Output the (x, y) coordinate of the center of the cell containing the given text.  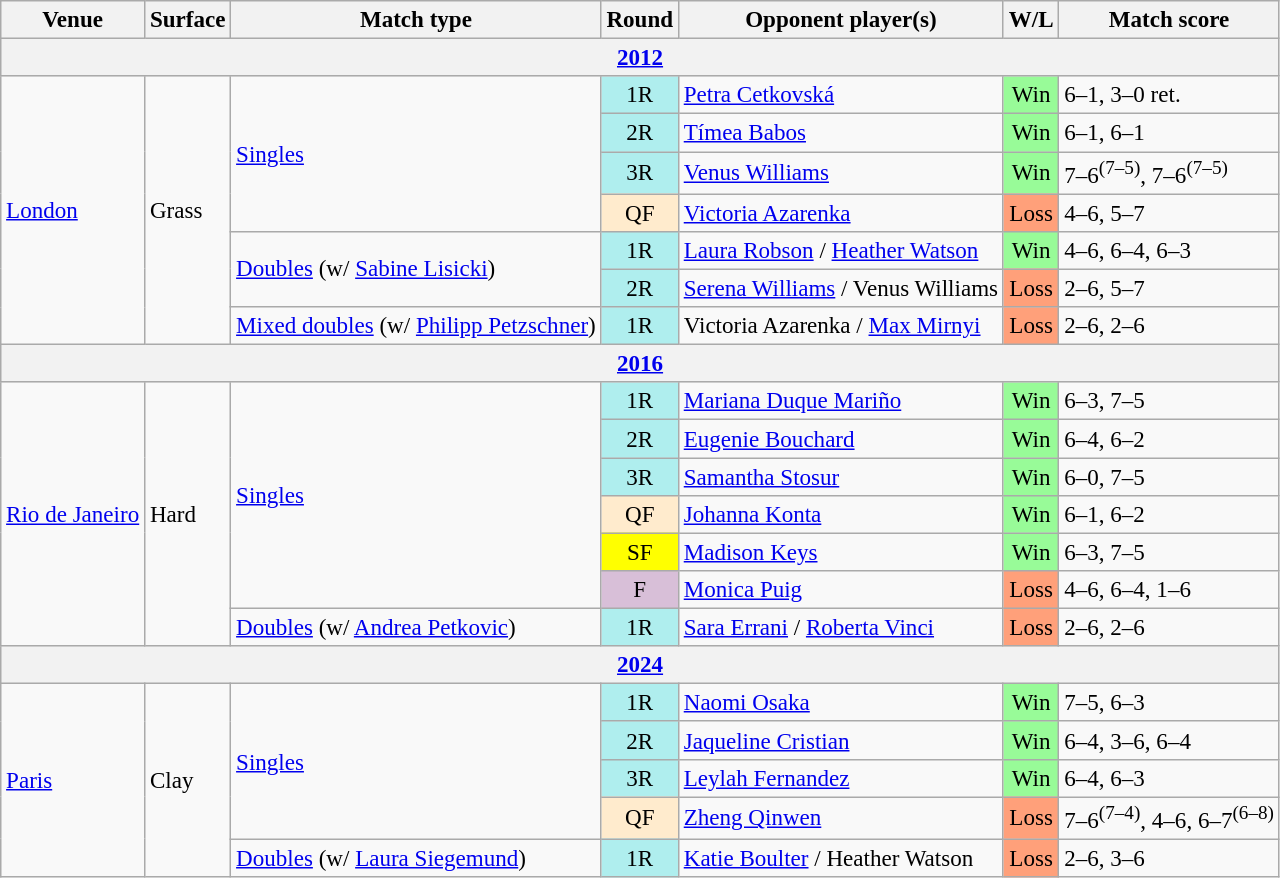
Clay (188, 780)
Doubles (w/ Laura Siegemund) (416, 859)
SF (640, 552)
London (73, 210)
Round (640, 20)
Monica Puig (840, 590)
Paris (73, 780)
Katie Boulter / Heather Watson (840, 859)
4–6, 6–4, 1–6 (1169, 590)
Venus Williams (840, 173)
Opponent player(s) (840, 20)
Match score (1169, 20)
2012 (640, 58)
Petra Cetkovská (840, 95)
Zheng Qinwen (840, 818)
Jaqueline Cristian (840, 741)
Samantha Stosur (840, 477)
2024 (640, 665)
Tímea Babos (840, 133)
7–5, 6–3 (1169, 703)
6–1, 6–1 (1169, 133)
4–6, 5–7 (1169, 213)
6–1, 6–2 (1169, 515)
7–6(7–5), 7–6(7–5) (1169, 173)
F (640, 590)
6–4, 6–3 (1169, 779)
6–1, 3–0 ret. (1169, 95)
Serena Williams / Venus Williams (840, 289)
Doubles (w/ Andrea Petkovic) (416, 628)
2–6, 5–7 (1169, 289)
Leylah Fernandez (840, 779)
Doubles (w/ Sabine Lisicki) (416, 270)
W/L (1031, 20)
Madison Keys (840, 552)
Mixed doubles (w/ Philipp Petzschner) (416, 326)
Laura Robson / Heather Watson (840, 251)
Match type (416, 20)
Sara Errani / Roberta Vinci (840, 628)
2016 (640, 364)
Hard (188, 515)
6–4, 3–6, 6–4 (1169, 741)
Rio de Janeiro (73, 515)
7–6(7–4), 4–6, 6–7(6–8) (1169, 818)
6–0, 7–5 (1169, 477)
Victoria Azarenka (840, 213)
Mariana Duque Mariño (840, 402)
Naomi Osaka (840, 703)
6–4, 6–2 (1169, 439)
Grass (188, 210)
Eugenie Bouchard (840, 439)
Venue (73, 20)
4–6, 6–4, 6–3 (1169, 251)
Victoria Azarenka / Max Mirnyi (840, 326)
Johanna Konta (840, 515)
Surface (188, 20)
2–6, 3–6 (1169, 859)
